Find where the given text appears and provide that cell's center as [x, y] coordinate. 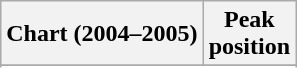
Chart (2004–2005) [102, 34]
Peakposition [249, 34]
